Determine the [X, Y] coordinate at the center of the cell enclosing the given text.  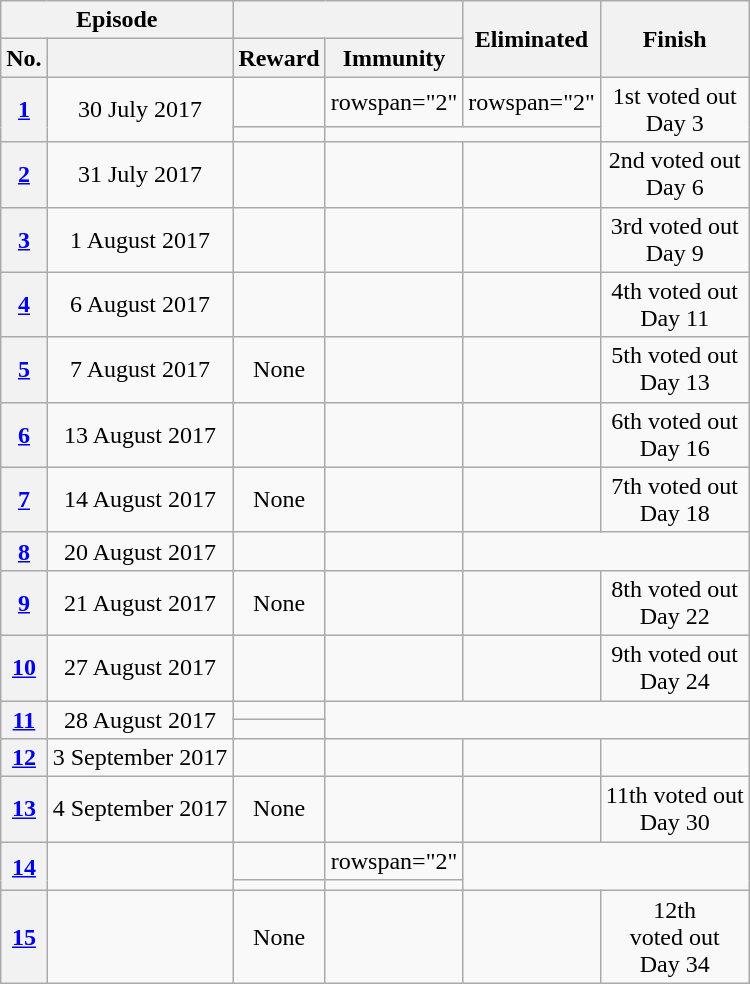
4 [24, 304]
Reward [279, 58]
13 August 2017 [140, 434]
3rd voted outDay 9 [674, 240]
14 [24, 866]
21 August 2017 [140, 602]
27 August 2017 [140, 668]
12 [24, 758]
7 August 2017 [140, 370]
3 September 2017 [140, 758]
11 [24, 719]
8 [24, 551]
15 [24, 937]
20 August 2017 [140, 551]
3 [24, 240]
Finish [674, 39]
10 [24, 668]
14 August 2017 [140, 500]
1st voted outDay 3 [674, 110]
9 [24, 602]
6 August 2017 [140, 304]
7 [24, 500]
Eliminated [532, 39]
Immunity [394, 58]
5 [24, 370]
4th voted outDay 11 [674, 304]
4 September 2017 [140, 810]
13 [24, 810]
7th voted outDay 18 [674, 500]
28 August 2017 [140, 719]
1 [24, 110]
1 August 2017 [140, 240]
12thvoted outDay 34 [674, 937]
6 [24, 434]
5th voted outDay 13 [674, 370]
Episode [117, 20]
31 July 2017 [140, 174]
6th voted outDay 16 [674, 434]
No. [24, 58]
8th voted outDay 22 [674, 602]
2 [24, 174]
9th voted outDay 24 [674, 668]
30 July 2017 [140, 110]
2nd voted outDay 6 [674, 174]
11th voted outDay 30 [674, 810]
